From the cell containing the given text, extract its center point as [x, y] coordinate. 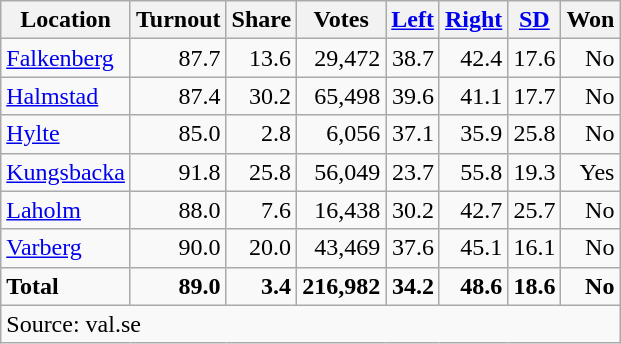
Share [262, 20]
56,049 [342, 172]
2.8 [262, 134]
3.4 [262, 286]
Right [473, 20]
37.6 [413, 248]
38.7 [413, 58]
90.0 [178, 248]
55.8 [473, 172]
Location [66, 20]
SD [534, 20]
37.1 [413, 134]
89.0 [178, 286]
87.4 [178, 96]
42.7 [473, 210]
87.7 [178, 58]
Hylte [66, 134]
216,982 [342, 286]
45.1 [473, 248]
42.4 [473, 58]
65,498 [342, 96]
43,469 [342, 248]
23.7 [413, 172]
Total [66, 286]
Source: val.se [310, 324]
Laholm [66, 210]
20.0 [262, 248]
Won [590, 20]
6,056 [342, 134]
7.6 [262, 210]
16,438 [342, 210]
48.6 [473, 286]
29,472 [342, 58]
Left [413, 20]
Falkenberg [66, 58]
Halmstad [66, 96]
17.6 [534, 58]
17.7 [534, 96]
88.0 [178, 210]
25.7 [534, 210]
35.9 [473, 134]
85.0 [178, 134]
91.8 [178, 172]
41.1 [473, 96]
39.6 [413, 96]
19.3 [534, 172]
13.6 [262, 58]
Votes [342, 20]
Yes [590, 172]
Kungsbacka [66, 172]
34.2 [413, 286]
Varberg [66, 248]
18.6 [534, 286]
16.1 [534, 248]
Turnout [178, 20]
